Search for the cell housing the specified text and yield its (X, Y) center coordinate. 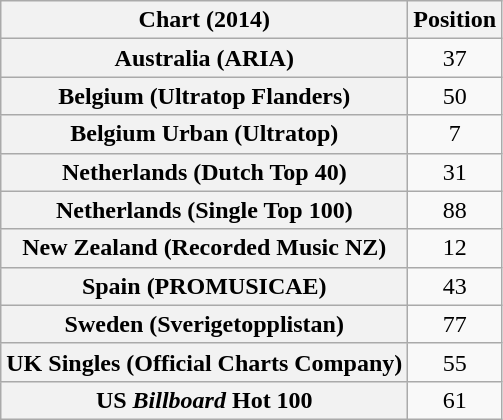
Spain (PROMUSICAE) (204, 286)
UK Singles (Official Charts Company) (204, 362)
Australia (ARIA) (204, 58)
43 (455, 286)
31 (455, 172)
New Zealand (Recorded Music NZ) (204, 248)
61 (455, 400)
50 (455, 96)
Sweden (Sverigetopplistan) (204, 324)
55 (455, 362)
US Billboard Hot 100 (204, 400)
37 (455, 58)
12 (455, 248)
Belgium Urban (Ultratop) (204, 134)
7 (455, 134)
88 (455, 210)
Netherlands (Single Top 100) (204, 210)
Chart (2014) (204, 20)
Belgium (Ultratop Flanders) (204, 96)
77 (455, 324)
Position (455, 20)
Netherlands (Dutch Top 40) (204, 172)
